Pinpoint the cell where the given text exists, returning its [x, y] midpoint coordinate. 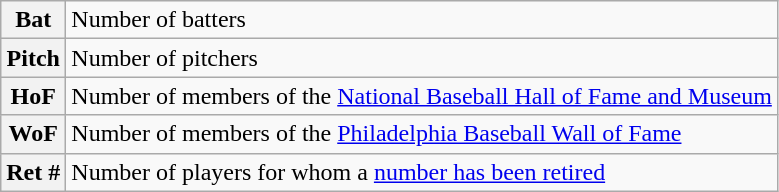
HoF [34, 96]
Pitch [34, 58]
Number of members of the National Baseball Hall of Fame and Museum [422, 96]
WoF [34, 134]
Number of pitchers [422, 58]
Number of batters [422, 20]
Bat [34, 20]
Ret # [34, 172]
Number of members of the Philadelphia Baseball Wall of Fame [422, 134]
Number of players for whom a number has been retired [422, 172]
